Provide the (x, y) coordinate of the cell's center where the given text is located.  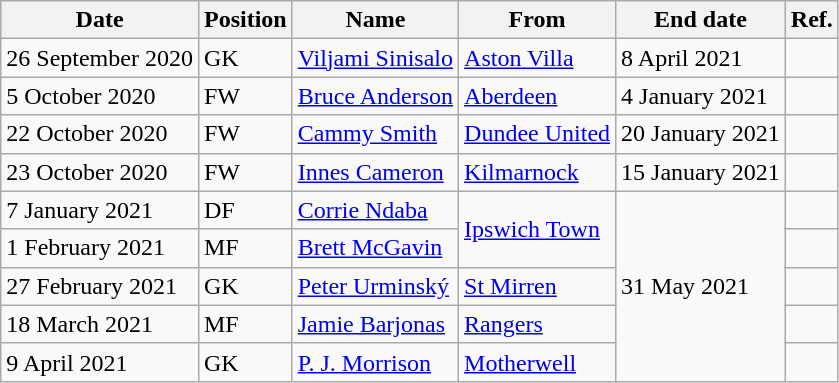
Ipswich Town (538, 229)
Viljami Sinisalo (375, 58)
Aston Villa (538, 58)
Name (375, 20)
31 May 2021 (701, 286)
1 February 2021 (100, 248)
St Mirren (538, 286)
End date (701, 20)
8 April 2021 (701, 58)
DF (245, 210)
Aberdeen (538, 96)
Cammy Smith (375, 134)
Motherwell (538, 362)
9 April 2021 (100, 362)
23 October 2020 (100, 172)
Ref. (812, 20)
Kilmarnock (538, 172)
Dundee United (538, 134)
15 January 2021 (701, 172)
4 January 2021 (701, 96)
Innes Cameron (375, 172)
7 January 2021 (100, 210)
26 September 2020 (100, 58)
22 October 2020 (100, 134)
27 February 2021 (100, 286)
Date (100, 20)
Position (245, 20)
Rangers (538, 324)
5 October 2020 (100, 96)
P. J. Morrison (375, 362)
Peter Urminský (375, 286)
Bruce Anderson (375, 96)
20 January 2021 (701, 134)
Corrie Ndaba (375, 210)
From (538, 20)
Brett McGavin (375, 248)
Jamie Barjonas (375, 324)
18 March 2021 (100, 324)
